Extract the (x, y) coordinate from the center of the cell holding the provided text.  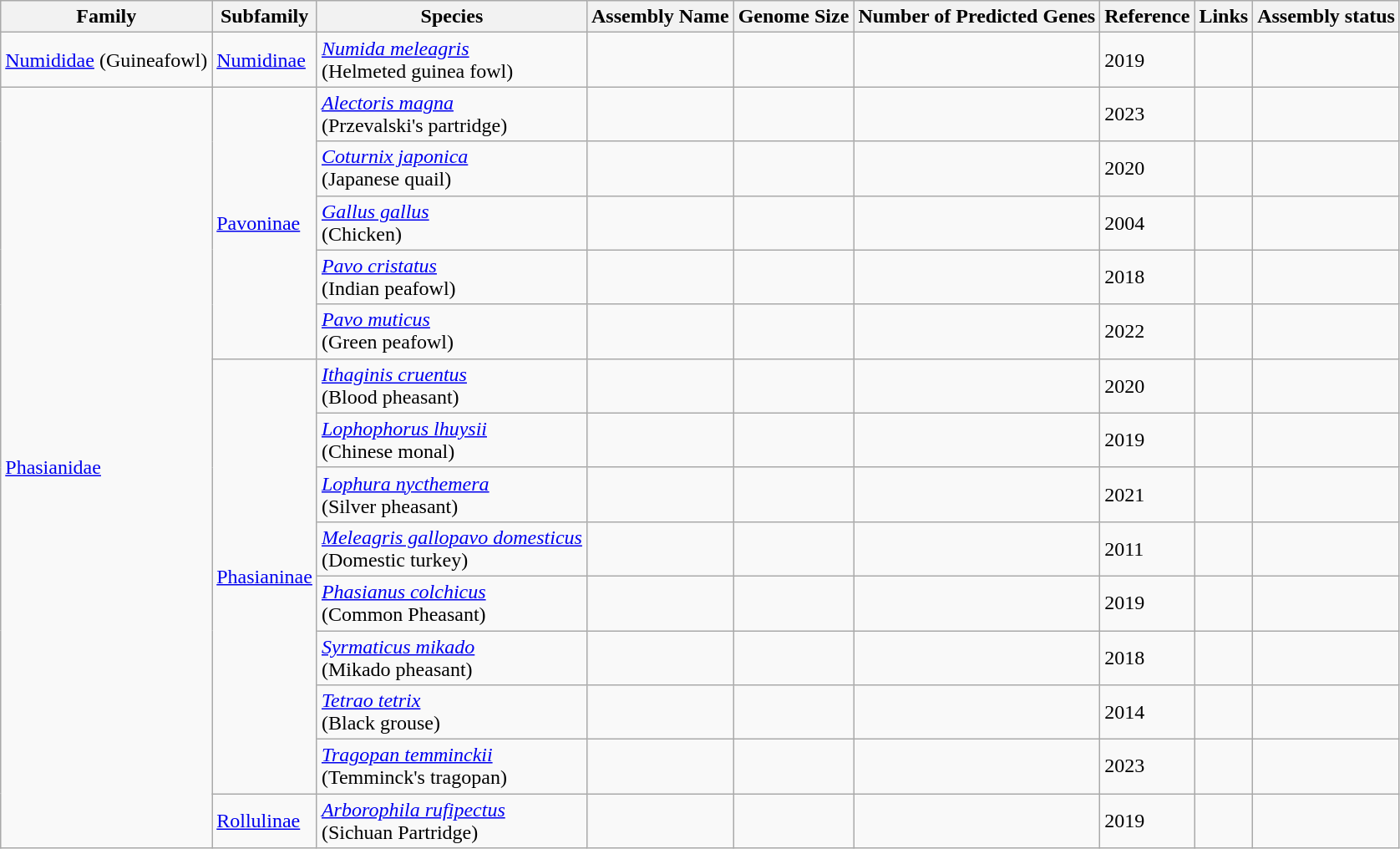
Genome Size (794, 17)
Ithaginis cruentus(Blood pheasant) (451, 386)
Phasianidae (107, 468)
Links (1224, 17)
Assembly Name (660, 17)
Syrmaticus mikado(Mikado pheasant) (451, 657)
Tragopan temminckii(Temminck's tragopan) (451, 767)
Arborophila rufipectus(Sichuan Partridge) (451, 821)
Pavo muticus(Green peafowl) (451, 331)
Lophura nycthemera(Silver pheasant) (451, 495)
Number of Predicted Genes (977, 17)
2011 (1148, 548)
Species (451, 17)
Numididae (Guineafowl) (107, 60)
Rollulinae (265, 821)
Reference (1148, 17)
Meleagris gallopavo domesticus(Domestic turkey) (451, 548)
Numida meleagris(Helmeted guinea fowl) (451, 60)
2021 (1148, 495)
2022 (1148, 331)
Pavoninae (265, 222)
Phasianus colchicus(Common Pheasant) (451, 603)
Assembly status (1326, 17)
Gallus gallus(Chicken) (451, 222)
2014 (1148, 712)
Numidinae (265, 60)
Coturnix japonica(Japanese quail) (451, 169)
Tetrao tetrix(Black grouse) (451, 712)
2004 (1148, 222)
Phasianinae (265, 576)
Pavo cristatus(Indian peafowl) (451, 277)
Subfamily (265, 17)
Alectoris magna(Przevalski's partridge) (451, 114)
Lophophorus lhuysii(Chinese monal) (451, 440)
Family (107, 17)
